Search for the cell housing the specified text and yield its [X, Y] center coordinate. 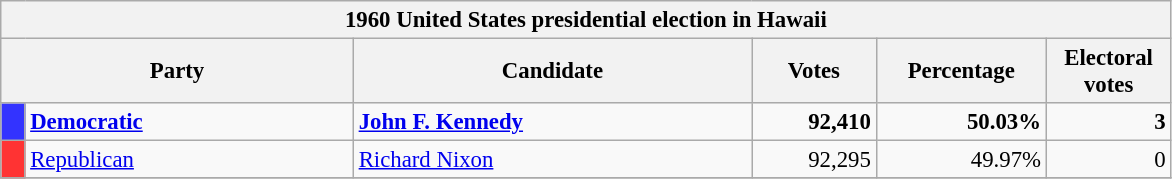
Candidate [552, 72]
Party [178, 72]
92,410 [814, 122]
Democratic [189, 122]
John F. Kennedy [552, 122]
Percentage [961, 72]
49.97% [961, 160]
92,295 [814, 160]
1960 United States presidential election in Hawaii [586, 20]
0 [1108, 160]
Electoral votes [1108, 72]
Votes [814, 72]
50.03% [961, 122]
Richard Nixon [552, 160]
Republican [189, 160]
3 [1108, 122]
